Find where the given text appears and provide that cell's center as (X, Y) coordinate. 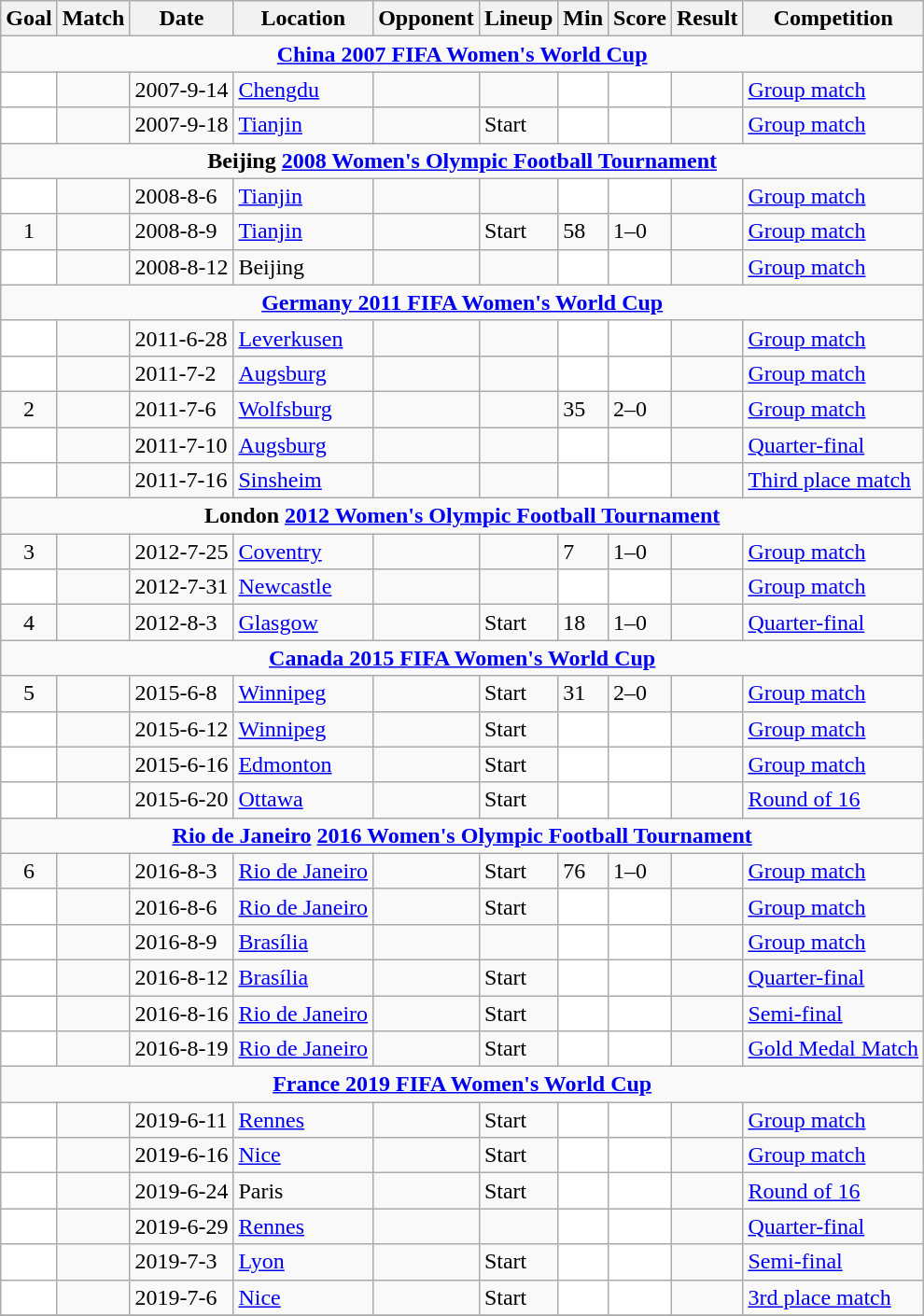
Sinsheim (303, 481)
2011-6-28 (181, 338)
2012-7-25 (181, 552)
Wolfsburg (303, 409)
Opponent (427, 19)
2019-6-29 (181, 1226)
Match (93, 19)
Date (181, 19)
Lineup (518, 19)
France 2019 FIFA Women's World Cup (463, 1085)
Newcastle (303, 587)
2016-8-6 (181, 906)
2011-7-16 (181, 481)
2019-6-11 (181, 1120)
China 2007 FIFA Women's World Cup (463, 54)
7 (583, 552)
2016-8-9 (181, 942)
6 (29, 871)
2 (29, 409)
3 (29, 552)
Beijing 2008 Women's Olympic Football Tournament (463, 161)
2019-7-6 (181, 1297)
Leverkusen (303, 338)
2011-7-2 (181, 373)
Ottawa (303, 800)
2016-8-12 (181, 977)
Score (640, 19)
Gold Medal Match (833, 1049)
3rd place match (833, 1297)
5 (29, 693)
2011-7-10 (181, 445)
2007-9-18 (181, 125)
2016-8-16 (181, 1013)
4 (29, 623)
Lyon (303, 1262)
2008-8-9 (181, 231)
1 (29, 231)
2019-6-16 (181, 1155)
Third place match (833, 481)
2015-6-8 (181, 693)
2019-7-3 (181, 1262)
2016-8-19 (181, 1049)
2015-6-12 (181, 729)
Rio de Janeiro 2016 Women's Olympic Football Tournament (463, 835)
Competition (833, 19)
2012-7-31 (181, 587)
Canada 2015 FIFA Women's World Cup (463, 658)
31 (583, 693)
Beijing (303, 267)
2008-8-6 (181, 196)
2012-8-3 (181, 623)
London 2012 Women's Olympic Football Tournament (463, 516)
Min (583, 19)
2019-6-24 (181, 1191)
Location (303, 19)
Chengdu (303, 90)
Goal (29, 19)
Coventry (303, 552)
Result (707, 19)
Edmonton (303, 764)
18 (583, 623)
2008-8-12 (181, 267)
2016-8-3 (181, 871)
2015-6-20 (181, 800)
2011-7-6 (181, 409)
Germany 2011 FIFA Women's World Cup (463, 302)
35 (583, 409)
2007-9-14 (181, 90)
Glasgow (303, 623)
Paris (303, 1191)
76 (583, 871)
2015-6-16 (181, 764)
58 (583, 231)
